Provide the (X, Y) coordinate of the cell's center where the given text is located.  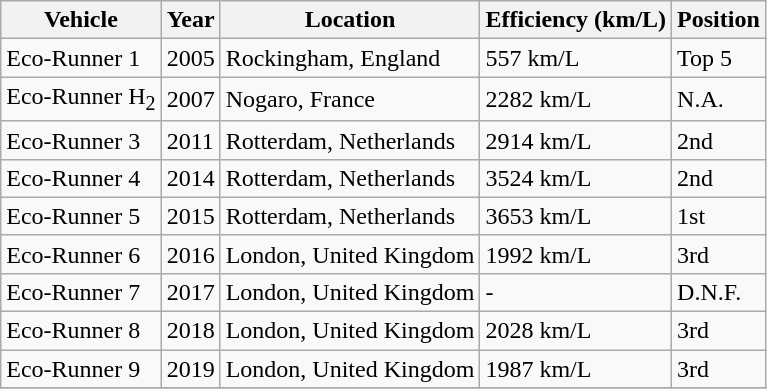
Top 5 (719, 58)
2015 (190, 216)
Location (350, 20)
2914 km/L (576, 140)
3524 km/L (576, 178)
2282 km/L (576, 99)
1st (719, 216)
Nogaro, France (350, 99)
Eco-Runner 7 (81, 292)
N.A. (719, 99)
Eco-Runner 3 (81, 140)
Eco-Runner 1 (81, 58)
D.N.F. (719, 292)
Vehicle (81, 20)
Eco-Runner 6 (81, 254)
2017 (190, 292)
2011 (190, 140)
Eco-Runner 9 (81, 369)
2016 (190, 254)
Eco-Runner 5 (81, 216)
2018 (190, 331)
3653 km/L (576, 216)
Eco-Runner 8 (81, 331)
2007 (190, 99)
2019 (190, 369)
Rockingham, England (350, 58)
Position (719, 20)
1992 km/L (576, 254)
Efficiency (km/L) (576, 20)
557 km/L (576, 58)
2014 (190, 178)
Year (190, 20)
2005 (190, 58)
Eco-Runner 4 (81, 178)
Eco-Runner H2 (81, 99)
2028 km/L (576, 331)
1987 km/L (576, 369)
- (576, 292)
